Determine the [X, Y] coordinate at the center of the cell enclosing the given text.  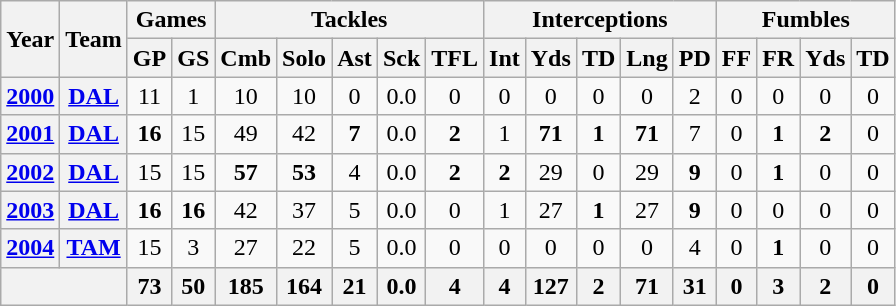
2003 [30, 210]
Ast [355, 58]
Solo [304, 58]
Fumbles [806, 20]
PD [694, 58]
Cmb [246, 58]
Team [94, 39]
2004 [30, 248]
TAM [94, 248]
GS [194, 58]
2000 [30, 96]
Year [30, 39]
50 [194, 286]
53 [304, 172]
Games [170, 20]
11 [149, 96]
49 [246, 134]
Int [505, 58]
73 [149, 286]
31 [694, 286]
GP [149, 58]
185 [246, 286]
2002 [30, 172]
57 [246, 172]
Tackles [350, 20]
Sck [401, 58]
Interceptions [600, 20]
164 [304, 286]
127 [550, 286]
FF [736, 58]
2001 [30, 134]
37 [304, 210]
21 [355, 286]
FR [778, 58]
Lng [647, 58]
TFL [455, 58]
22 [304, 248]
